Search for the cell housing the specified text and yield its (x, y) center coordinate. 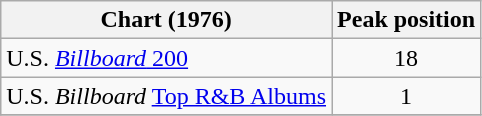
18 (406, 58)
1 (406, 96)
U.S. Billboard 200 (166, 58)
Peak position (406, 20)
U.S. Billboard Top R&B Albums (166, 96)
Chart (1976) (166, 20)
